Detect which cell encompasses the target text, then output its [X, Y] center coordinate. 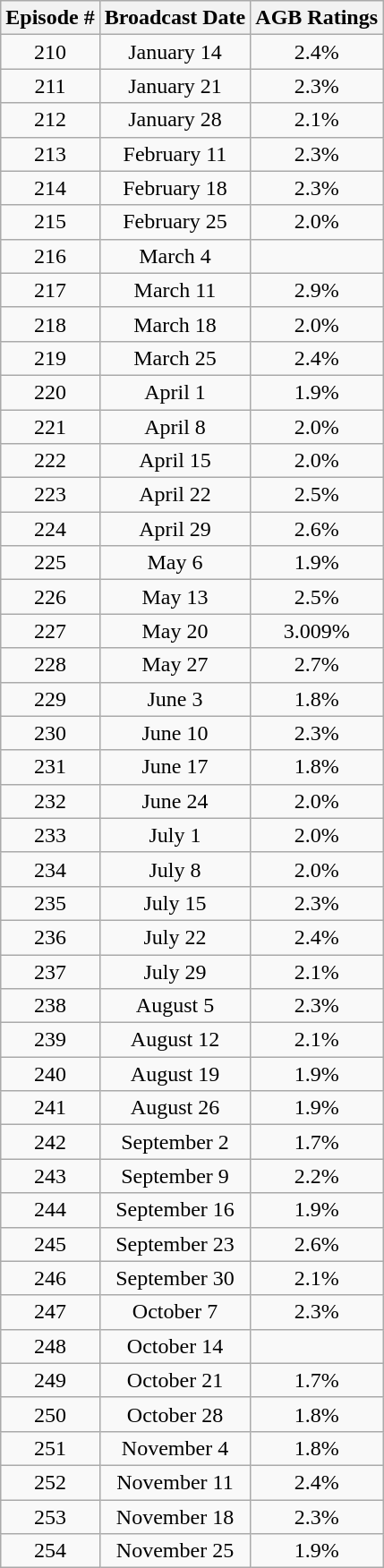
218 [50, 324]
233 [50, 835]
February 11 [175, 154]
216 [50, 256]
June 24 [175, 801]
227 [50, 631]
2.9% [317, 290]
246 [50, 1278]
June 10 [175, 733]
234 [50, 869]
April 29 [175, 529]
238 [50, 1006]
November 25 [175, 1551]
January 28 [175, 120]
August 19 [175, 1074]
247 [50, 1312]
230 [50, 733]
224 [50, 529]
253 [50, 1517]
September 16 [175, 1210]
July 15 [175, 903]
237 [50, 971]
Broadcast Date [175, 18]
January 14 [175, 52]
June 17 [175, 767]
252 [50, 1482]
3.009% [317, 631]
January 21 [175, 86]
235 [50, 903]
November 4 [175, 1448]
243 [50, 1176]
2.7% [317, 665]
September 9 [175, 1176]
November 11 [175, 1482]
2.2% [317, 1176]
223 [50, 495]
244 [50, 1210]
September 23 [175, 1244]
May 27 [175, 665]
October 7 [175, 1312]
March 18 [175, 324]
212 [50, 120]
June 3 [175, 699]
October 21 [175, 1380]
214 [50, 188]
222 [50, 461]
March 11 [175, 290]
226 [50, 597]
251 [50, 1448]
October 28 [175, 1414]
March 25 [175, 358]
August 12 [175, 1040]
236 [50, 937]
May 13 [175, 597]
July 29 [175, 971]
221 [50, 427]
225 [50, 563]
July 1 [175, 835]
210 [50, 52]
August 5 [175, 1006]
July 8 [175, 869]
242 [50, 1142]
July 22 [175, 937]
231 [50, 767]
August 26 [175, 1108]
November 18 [175, 1517]
213 [50, 154]
245 [50, 1244]
September 30 [175, 1278]
April 1 [175, 392]
AGB Ratings [317, 18]
215 [50, 222]
250 [50, 1414]
232 [50, 801]
228 [50, 665]
Episode # [50, 18]
249 [50, 1380]
254 [50, 1551]
February 18 [175, 188]
October 14 [175, 1346]
240 [50, 1074]
248 [50, 1346]
241 [50, 1108]
211 [50, 86]
May 6 [175, 563]
219 [50, 358]
April 22 [175, 495]
239 [50, 1040]
217 [50, 290]
229 [50, 699]
May 20 [175, 631]
March 4 [175, 256]
April 8 [175, 427]
February 25 [175, 222]
April 15 [175, 461]
September 2 [175, 1142]
220 [50, 392]
